Pinpoint the cell where the given text exists, returning its (X, Y) midpoint coordinate. 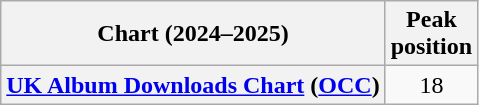
Peakposition (431, 34)
18 (431, 85)
UK Album Downloads Chart (OCC) (193, 85)
Chart (2024–2025) (193, 34)
